Provide the [X, Y] coordinate of the cell's center where the given text is located.  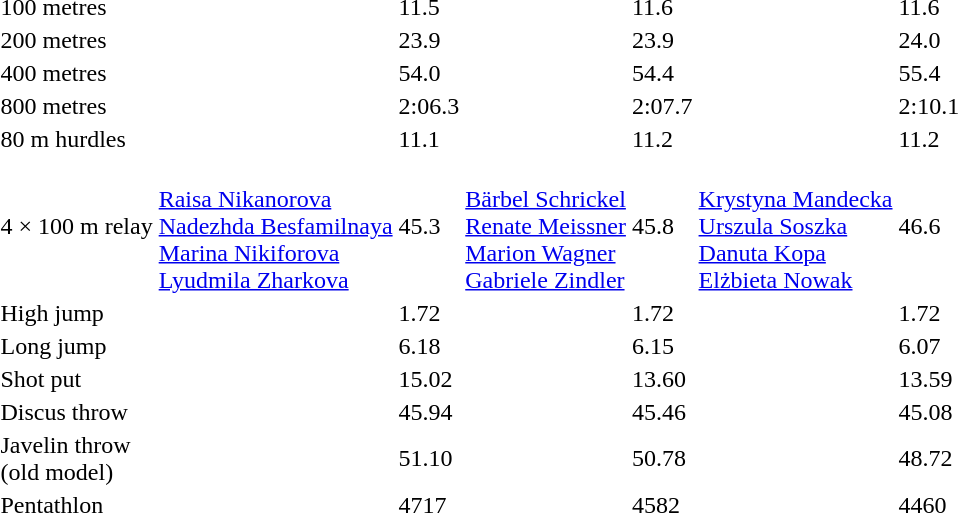
13.60 [662, 379]
45.3 [429, 226]
51.10 [429, 458]
Bärbel SchrickelRenate MeissnerMarion WagnerGabriele Zindler [546, 226]
11.1 [429, 139]
Raisa NikanorovaNadezhda BesfamilnayaMarina NikiforovaLyudmila Zharkova [276, 226]
54.0 [429, 73]
15.02 [429, 379]
2:06.3 [429, 106]
54.4 [662, 73]
45.8 [662, 226]
6.15 [662, 346]
Krystyna MandeckaUrszula SoszkaDanuta KopaElżbieta Nowak [796, 226]
50.78 [662, 458]
45.94 [429, 412]
6.18 [429, 346]
45.46 [662, 412]
11.2 [662, 139]
2:07.7 [662, 106]
